Locate the cell with the specified text and output its [X, Y] center coordinate. 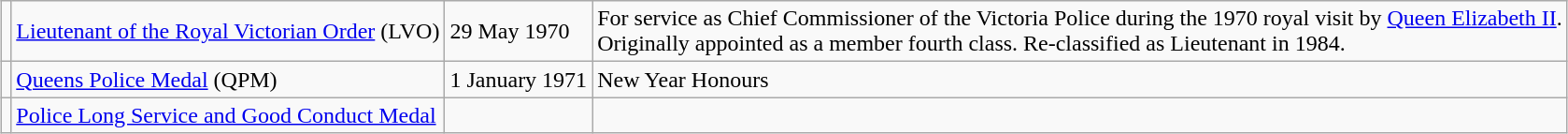
Queens Police Medal (QPM) [228, 80]
29 May 1970 [519, 32]
Police Long Service and Good Conduct Medal [228, 115]
Lieutenant of the Royal Victorian Order (LVO) [228, 32]
1 January 1971 [519, 80]
New Year Honours [1080, 80]
